Extract the (x, y) coordinate from the center of the cell holding the provided text.  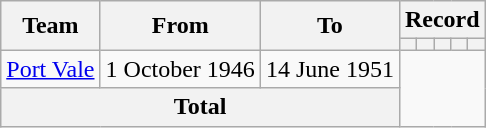
Record (442, 20)
Port Vale (50, 69)
14 June 1951 (330, 69)
Team (50, 26)
From (180, 26)
Total (200, 107)
To (330, 26)
1 October 1946 (180, 69)
